Locate the cell with the specified text and output its (X, Y) center coordinate. 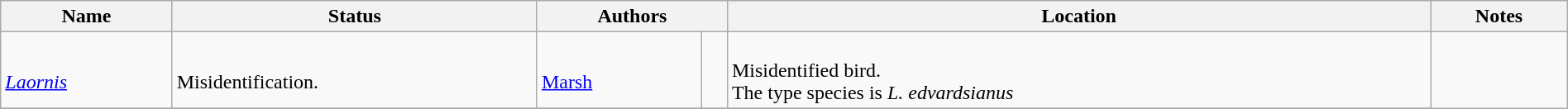
Misidentified bird. The type species is L. edvardsianus (1078, 70)
Marsh (619, 70)
Status (354, 17)
Laornis (86, 70)
Notes (1499, 17)
Name (86, 17)
Location (1078, 17)
Authors (632, 17)
Misidentification. (354, 70)
